Scan for the cell matching the given text and deliver its [x, y] coordinate at center. 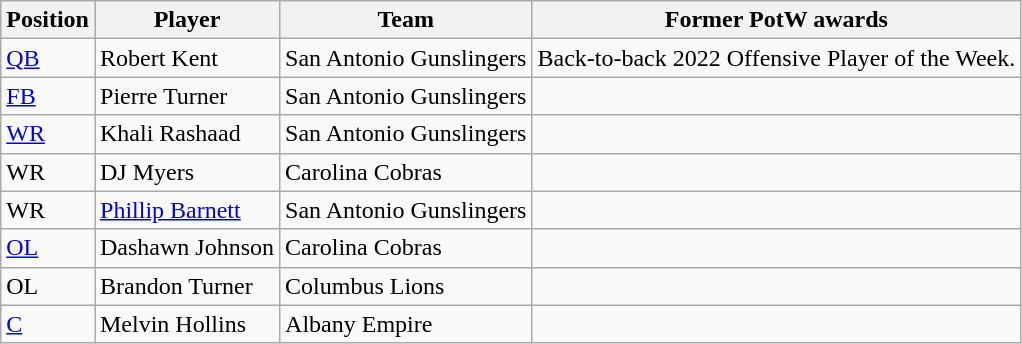
Back-to-back 2022 Offensive Player of the Week. [776, 58]
Melvin Hollins [186, 324]
Dashawn Johnson [186, 248]
Team [406, 20]
C [48, 324]
Columbus Lions [406, 286]
DJ Myers [186, 172]
Former PotW awards [776, 20]
Player [186, 20]
Robert Kent [186, 58]
Khali Rashaad [186, 134]
QB [48, 58]
Phillip Barnett [186, 210]
Pierre Turner [186, 96]
Brandon Turner [186, 286]
Position [48, 20]
Albany Empire [406, 324]
FB [48, 96]
